For the text-containing cell, return its midpoint in [x, y] coordinate format. 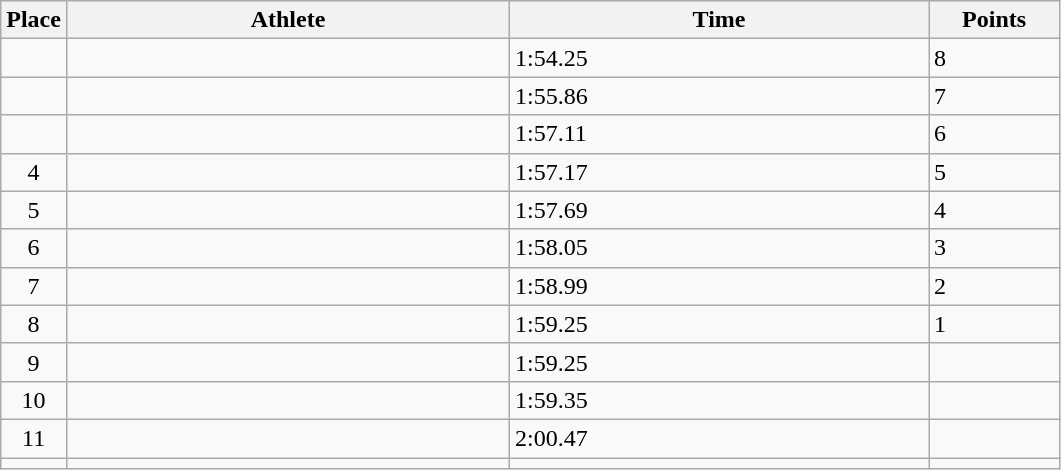
3 [994, 248]
9 [34, 362]
Time [720, 20]
1 [994, 324]
1:57.69 [720, 210]
Athlete [288, 20]
Points [994, 20]
1:59.35 [720, 400]
Place [34, 20]
1:57.11 [720, 134]
1:58.99 [720, 286]
2 [994, 286]
1:55.86 [720, 96]
11 [34, 438]
1:58.05 [720, 248]
1:57.17 [720, 172]
1:54.25 [720, 58]
2:00.47 [720, 438]
10 [34, 400]
